Locate the cell with the specified text and output its [x, y] center coordinate. 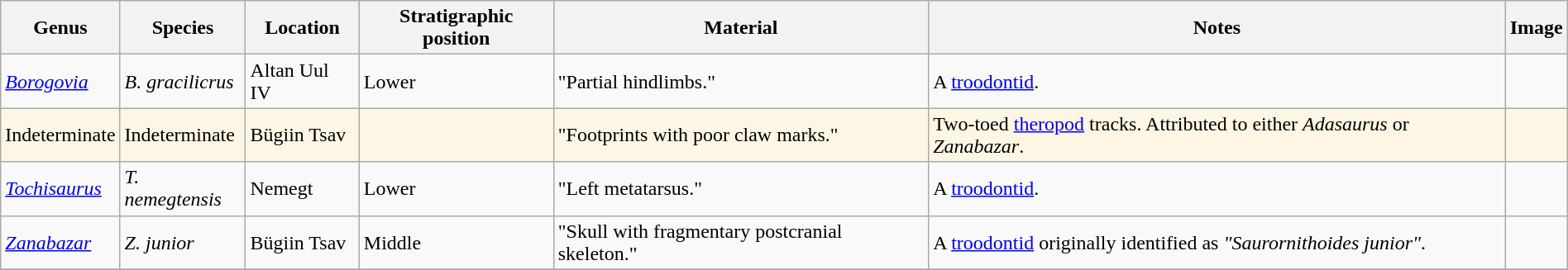
T. nemegtensis [183, 188]
Altan Uul IV [303, 81]
Stratigraphic position [457, 28]
Genus [60, 28]
"Skull with fragmentary postcranial skeleton." [741, 243]
Image [1537, 28]
Borogovia [60, 81]
Notes [1217, 28]
Middle [457, 243]
Z. junior [183, 243]
Species [183, 28]
"Footprints with poor claw marks." [741, 135]
Two-toed theropod tracks. Attributed to either Adasaurus or Zanabazar. [1217, 135]
Tochisaurus [60, 188]
A troodontid originally identified as "Saurornithoides junior". [1217, 243]
Nemegt [303, 188]
Location [303, 28]
Zanabazar [60, 243]
"Left metatarsus." [741, 188]
Material [741, 28]
"Partial hindlimbs." [741, 81]
B. gracilicrus [183, 81]
